Locate the cell with the specified text and output its (X, Y) center coordinate. 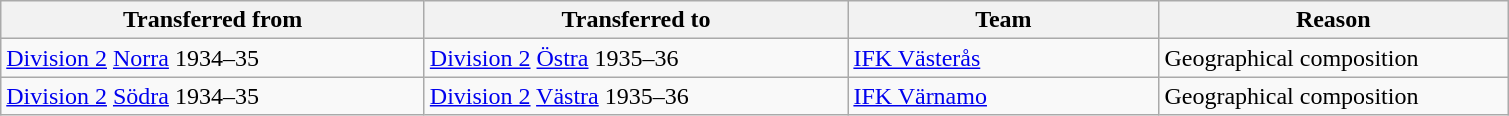
IFK Västerås (1004, 58)
Team (1004, 20)
Division 2 Norra 1934–35 (213, 58)
Transferred to (636, 20)
Reason (1334, 20)
IFK Värnamo (1004, 96)
Transferred from (213, 20)
Division 2 Västra 1935–36 (636, 96)
Division 2 Södra 1934–35 (213, 96)
Division 2 Östra 1935–36 (636, 58)
